Search for the cell housing the specified text and yield its [x, y] center coordinate. 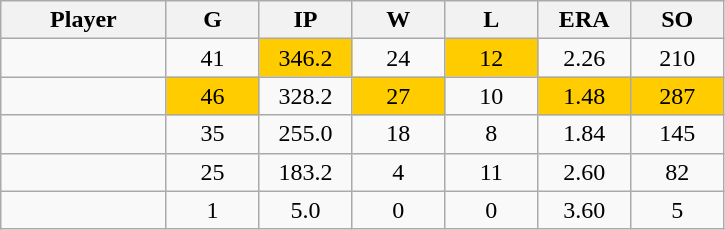
8 [492, 134]
10 [492, 96]
5.0 [306, 210]
W [398, 20]
5 [678, 210]
1.84 [584, 134]
1.48 [584, 96]
18 [398, 134]
2.26 [584, 58]
12 [492, 58]
24 [398, 58]
46 [212, 96]
G [212, 20]
IP [306, 20]
3.60 [584, 210]
25 [212, 172]
145 [678, 134]
Player [84, 20]
11 [492, 172]
35 [212, 134]
2.60 [584, 172]
1 [212, 210]
SO [678, 20]
328.2 [306, 96]
346.2 [306, 58]
210 [678, 58]
ERA [584, 20]
183.2 [306, 172]
41 [212, 58]
82 [678, 172]
L [492, 20]
4 [398, 172]
27 [398, 96]
287 [678, 96]
255.0 [306, 134]
